From the cell containing the given text, extract its center point as (X, Y) coordinate. 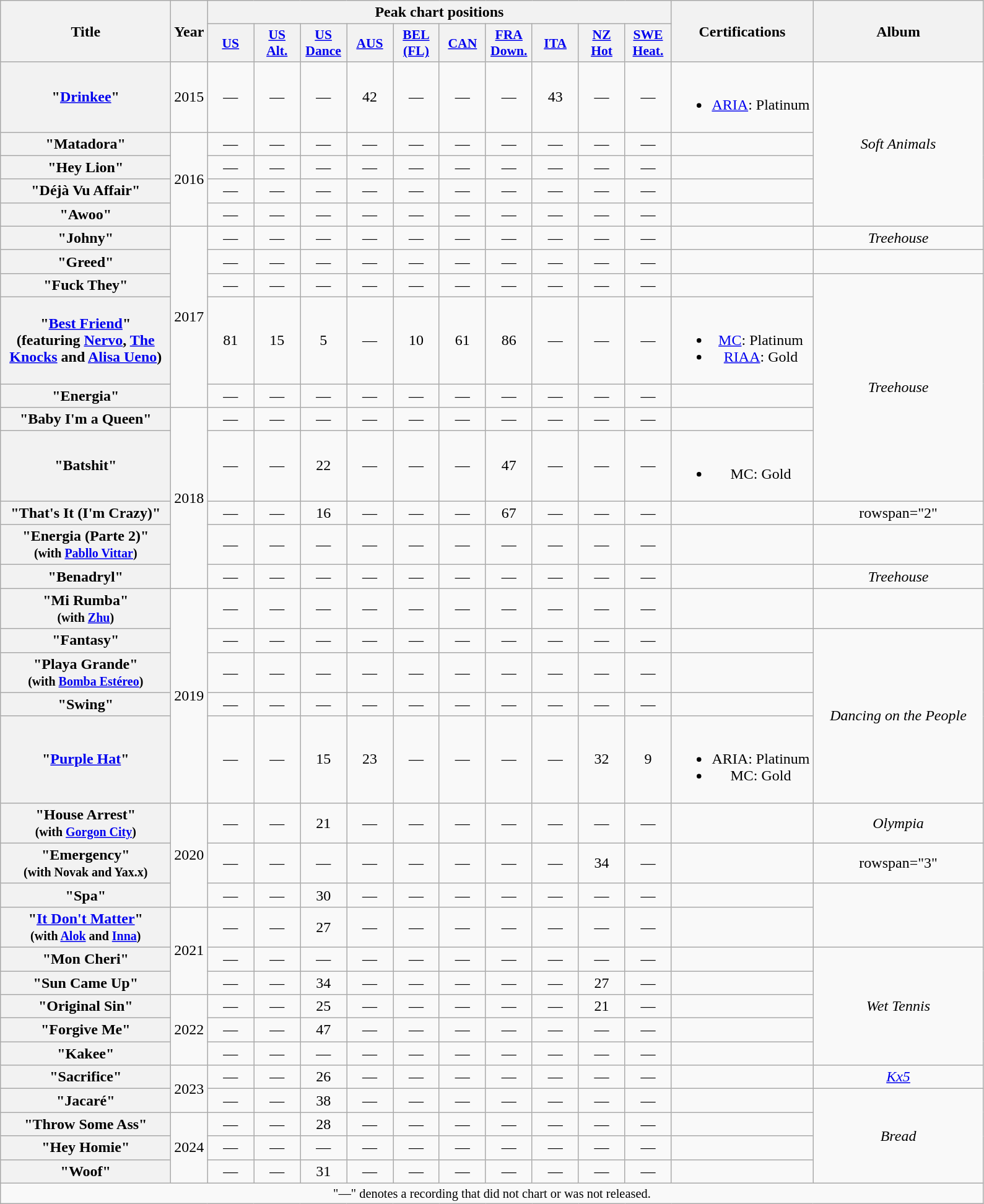
BEL (FL) (416, 43)
US Alt. (277, 43)
30 (323, 895)
"Energia (Parte 2)"(with Pabllo Vittar) (85, 545)
ITA (555, 43)
Album (898, 31)
Soft Animals (898, 144)
"Jacaré" (85, 1101)
MC: PlatinumRIAA: Gold (742, 340)
"Matadora" (85, 144)
25 (323, 1006)
2017 (189, 316)
2020 (189, 855)
67 (509, 513)
Peak chart positions (440, 12)
5 (323, 340)
"Fantasy" (85, 640)
2018 (189, 498)
81 (230, 340)
2024 (189, 1148)
rowspan="3" (898, 863)
Bread (898, 1136)
2022 (189, 1030)
"Mi Rumba" (with Zhu) (85, 608)
rowspan="2" (898, 513)
ARIA: Platinum (742, 97)
CAN (462, 43)
Kx5 (898, 1077)
"Drinkee" (85, 97)
"It Don't Matter" (with Alok and Inna) (85, 927)
"Playa Grande" (with Bomba Estéreo) (85, 673)
Dancing on the People (898, 716)
"Awoo" (85, 214)
"Throw Some Ass" (85, 1124)
MC: Gold (742, 466)
Year (189, 31)
"Emergency" (with Novak and Yax.x) (85, 863)
"Purple Hat" (85, 759)
"Kakee" (85, 1053)
23 (370, 759)
"Mon Cheri" (85, 959)
"Sun Came Up" (85, 983)
"Original Sin" (85, 1006)
"—" denotes a recording that did not chart or was not released. (492, 1193)
"Greed" (85, 261)
"Energia" (85, 396)
Wet Tennis (898, 1006)
43 (555, 97)
61 (462, 340)
2021 (189, 950)
28 (323, 1124)
42 (370, 97)
Olympia (898, 822)
AUS (370, 43)
NZHot (602, 43)
38 (323, 1101)
2023 (189, 1089)
"Woof" (85, 1171)
32 (602, 759)
Title (85, 31)
22 (323, 466)
10 (416, 340)
"Hey Homie" (85, 1148)
FRADown. (509, 43)
US (230, 43)
"Batshit" (85, 466)
"Forgive Me" (85, 1030)
US Dance (323, 43)
Certifications (742, 31)
ARIA: PlatinumMC: Gold (742, 759)
26 (323, 1077)
9 (648, 759)
"Baby I'm a Queen" (85, 419)
SWEHeat. (648, 43)
86 (509, 340)
"Sacrifice" (85, 1077)
"House Arrest" (with Gorgon City) (85, 822)
2015 (189, 97)
2016 (189, 179)
"Spa" (85, 895)
"Fuck They" (85, 285)
"Best Friend"(featuring Nervo, The Knocks and Alisa Ueno) (85, 340)
"That's It (I'm Crazy)" (85, 513)
16 (323, 513)
31 (323, 1171)
"Swing" (85, 704)
"Johny" (85, 238)
"Benadryl" (85, 577)
"Déjà Vu Affair" (85, 191)
"Hey Lion" (85, 167)
2019 (189, 696)
